Capture the cell that displays the provided text and extract its (x, y) central coordinate. 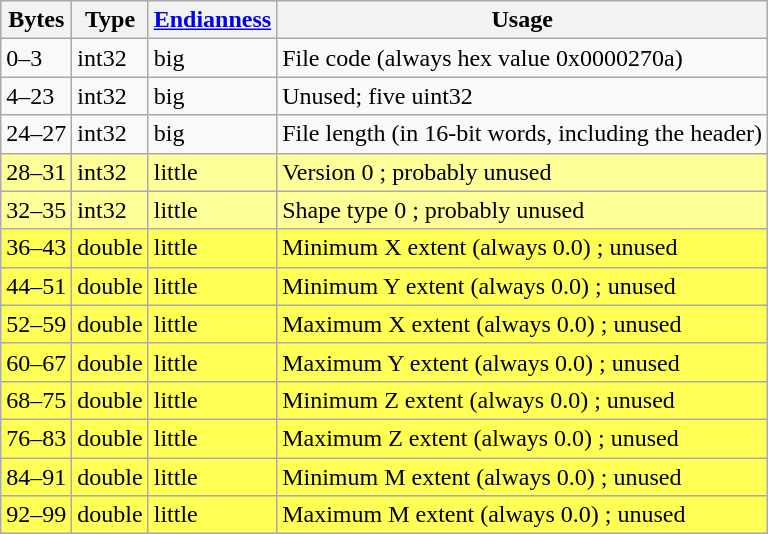
File code (always hex value 0x0000270a) (522, 58)
4–23 (36, 96)
Endianness (212, 20)
68–75 (36, 400)
Minimum Y extent (always 0.0) ; unused (522, 286)
28–31 (36, 172)
Usage (522, 20)
92–99 (36, 515)
Maximum X extent (always 0.0) ; unused (522, 324)
76–83 (36, 438)
Unused; five uint32 (522, 96)
Maximum Y extent (always 0.0) ; unused (522, 362)
Type (110, 20)
File length (in 16-bit words, including the header) (522, 134)
Maximum Z extent (always 0.0) ; unused (522, 438)
Maximum M extent (always 0.0) ; unused (522, 515)
Shape type 0 ; probably unused (522, 210)
44–51 (36, 286)
Minimum Z extent (always 0.0) ; unused (522, 400)
24–27 (36, 134)
0–3 (36, 58)
52–59 (36, 324)
36–43 (36, 248)
Minimum X extent (always 0.0) ; unused (522, 248)
32–35 (36, 210)
60–67 (36, 362)
Bytes (36, 20)
Version 0 ; probably unused (522, 172)
Minimum M extent (always 0.0) ; unused (522, 477)
84–91 (36, 477)
